Find where the given text appears and provide that cell's center as (x, y) coordinate. 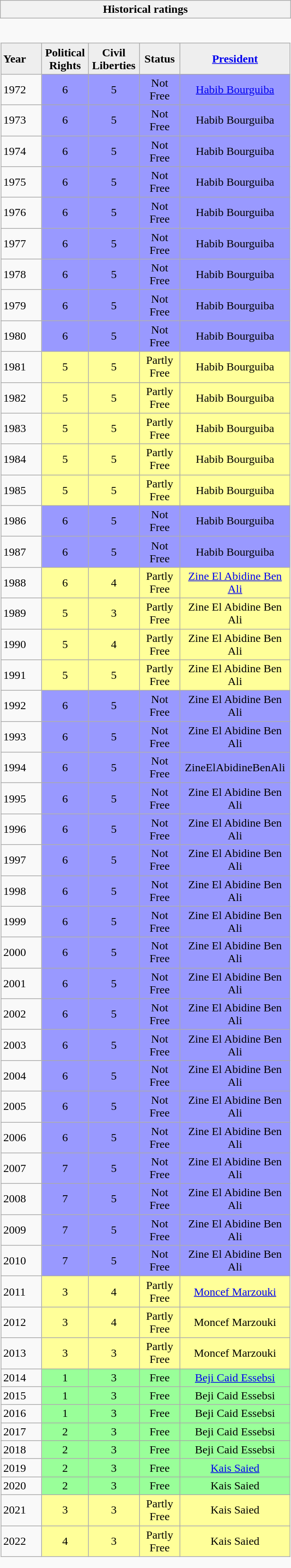
2008 (21, 1199)
2003 (21, 1045)
Status (159, 59)
1992 (21, 706)
1973 (21, 120)
1979 (21, 305)
1996 (21, 829)
1998 (21, 891)
1977 (21, 243)
2012 (21, 1323)
Civil Liberties (114, 59)
2001 (21, 983)
2014 (21, 1378)
2016 (21, 1414)
1985 (21, 490)
ZineElAbidineBenAli (235, 767)
1988 (21, 583)
2022 (21, 1541)
President (235, 59)
1986 (21, 521)
1987 (21, 551)
1972 (21, 89)
1974 (21, 151)
2004 (21, 1075)
1978 (21, 275)
2005 (21, 1107)
1975 (21, 182)
Historical ratings (146, 9)
2013 (21, 1353)
1993 (21, 737)
2018 (21, 1450)
Political Rights (65, 59)
1991 (21, 676)
2015 (21, 1396)
1994 (21, 767)
2021 (21, 1510)
2020 (21, 1486)
1980 (21, 336)
2011 (21, 1291)
1976 (21, 213)
Year (21, 59)
1984 (21, 460)
1990 (21, 644)
2017 (21, 1432)
2019 (21, 1468)
1982 (21, 398)
1995 (21, 799)
2007 (21, 1168)
2000 (21, 952)
2006 (21, 1137)
1989 (21, 613)
2009 (21, 1230)
1999 (21, 922)
1983 (21, 428)
1981 (21, 367)
1997 (21, 860)
2010 (21, 1261)
2002 (21, 1014)
